From the cell containing the given text, extract its center point as [X, Y] coordinate. 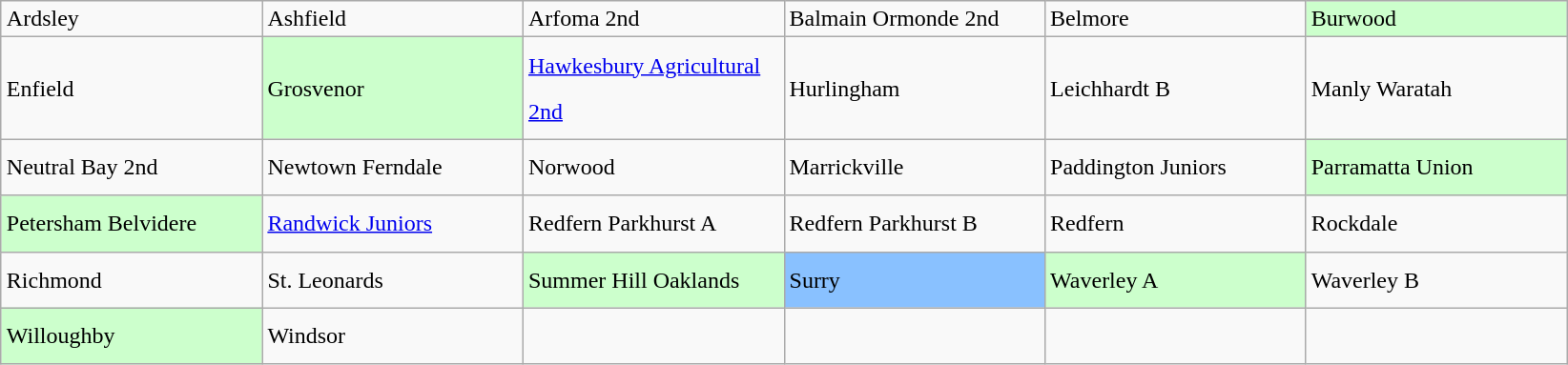
Hawkesbury Agricultural 2nd [653, 88]
Ardsley [132, 19]
Redfern [1176, 223]
St. Leonards [393, 280]
Arfoma 2nd [653, 19]
Waverley A [1176, 280]
Manly Waratah [1436, 88]
Hurlingham [915, 88]
Waverley B [1436, 280]
Randwick Juniors [393, 223]
Windsor [393, 335]
Enfield [132, 88]
Parramatta Union [1436, 168]
Petersham Belvidere [132, 223]
Neutral Bay 2nd [132, 168]
Redfern Parkhurst B [915, 223]
Balmain Ormonde 2nd [915, 19]
Burwood [1436, 19]
Newtown Ferndale [393, 168]
Redfern Parkhurst A [653, 223]
Summer Hill Oaklands [653, 280]
Paddington Juniors [1176, 168]
Rockdale [1436, 223]
Marrickville [915, 168]
Leichhardt B [1176, 88]
Ashfield [393, 19]
Grosvenor [393, 88]
Belmore [1176, 19]
Richmond [132, 280]
Willoughby [132, 335]
Surry [915, 280]
Norwood [653, 168]
